Identify which cell holds the provided text, then report its (X, Y) central coordinate. 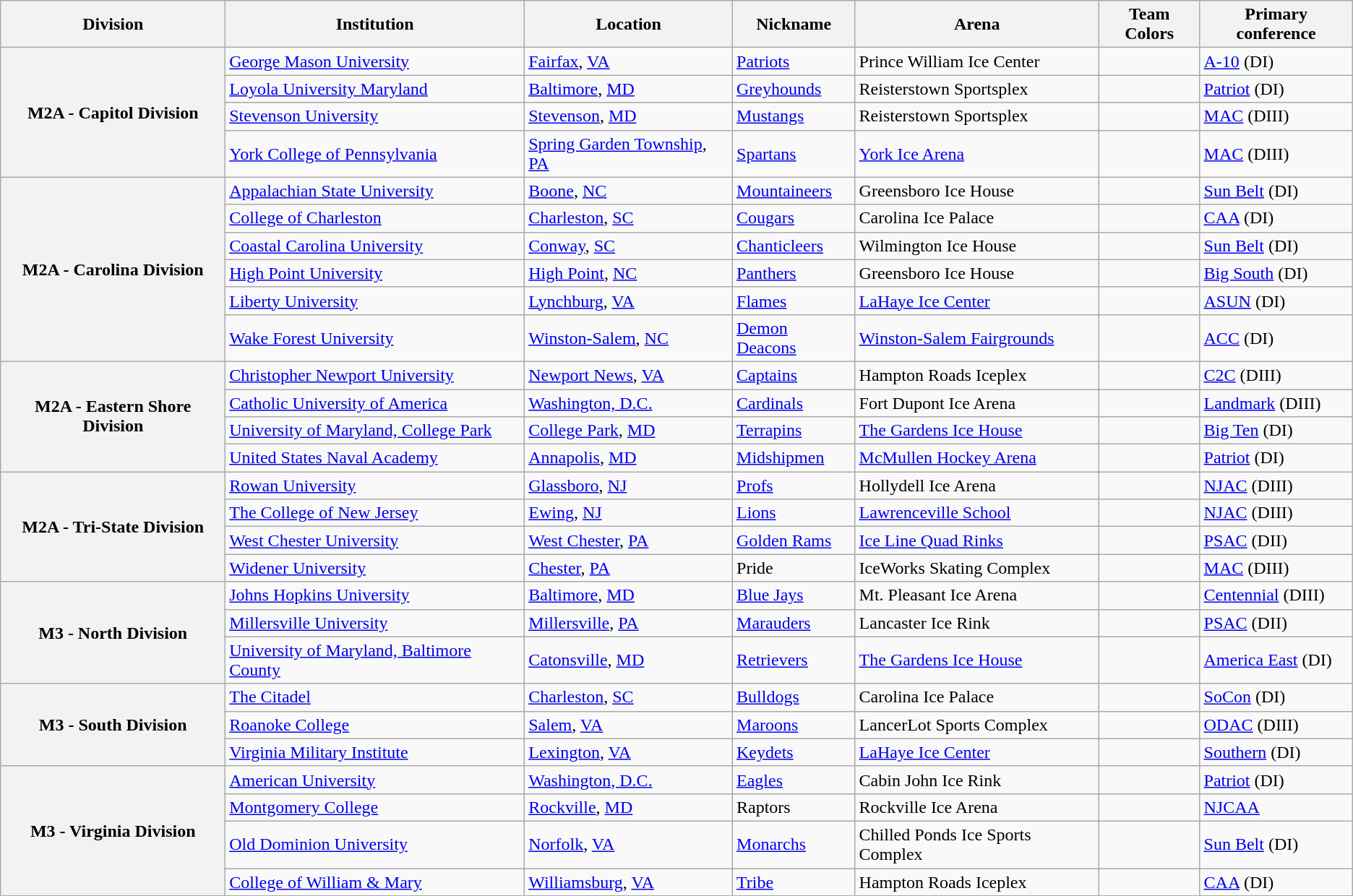
Mustangs (794, 116)
Johns Hopkins University (375, 595)
NJCAA (1276, 807)
M3 - South Division (113, 725)
College Park, MD (629, 431)
Millersville, PA (629, 623)
High Point, NC (629, 273)
McMullen Hockey Arena (977, 458)
Wake Forest University (375, 338)
Southern (DI) (1276, 752)
Widener University (375, 568)
Chanticleers (794, 246)
Ice Line Quad Rinks (977, 540)
Virginia Military Institute (375, 752)
Greyhounds (794, 89)
SoCon (DI) (1276, 697)
Tribe (794, 882)
Loyola University Maryland (375, 89)
America East (DI) (1276, 660)
West Chester, PA (629, 540)
C2C (DIII) (1276, 375)
West Chester University (375, 540)
Wilmington Ice House (977, 246)
United States Naval Academy (375, 458)
Panthers (794, 273)
Norfolk, VA (629, 844)
Ewing, NJ (629, 513)
Fairfax, VA (629, 61)
Lexington, VA (629, 752)
LancerLot Sports Complex (977, 725)
Fort Dupont Ice Arena (977, 402)
Roanoke College (375, 725)
University of Maryland, Baltimore County (375, 660)
York Ice Arena (977, 153)
Stevenson University (375, 116)
Demon Deacons (794, 338)
ODAC (DIII) (1276, 725)
M3 - North Division (113, 633)
Catonsville, MD (629, 660)
Captains (794, 375)
Winston-Salem Fairgrounds (977, 338)
Williamsburg, VA (629, 882)
Flames (794, 301)
Mountaineers (794, 191)
Liberty University (375, 301)
Boone, NC (629, 191)
American University (375, 780)
Annapolis, MD (629, 458)
Prince William Ice Center (977, 61)
Cabin John Ice Rink (977, 780)
Marauders (794, 623)
Nickname (794, 25)
Midshipmen (794, 458)
Conway, SC (629, 246)
M2A - Eastern Shore Division (113, 416)
Coastal Carolina University (375, 246)
Spartans (794, 153)
Millersville University (375, 623)
Location (629, 25)
ASUN (DI) (1276, 301)
Big Ten (DI) (1276, 431)
The College of New Jersey (375, 513)
Rockville Ice Arena (977, 807)
Arena (977, 25)
High Point University (375, 273)
Profs (794, 486)
Raptors (794, 807)
University of Maryland, College Park (375, 431)
Lawrenceville School (977, 513)
Lions (794, 513)
Glassboro, NJ (629, 486)
College of William & Mary (375, 882)
Primary conference (1276, 25)
Salem, VA (629, 725)
A-10 (DI) (1276, 61)
Chilled Ponds Ice Sports Complex (977, 844)
Bulldogs (794, 697)
Lynchburg, VA (629, 301)
Team Colors (1149, 25)
Stevenson, MD (629, 116)
Golden Rams (794, 540)
Big South (DI) (1276, 273)
Rowan University (375, 486)
Institution (375, 25)
IceWorks Skating Complex (977, 568)
Division (113, 25)
Spring Garden Township, PA (629, 153)
Cougars (794, 218)
Chester, PA (629, 568)
Keydets (794, 752)
Montgomery College (375, 807)
Monarchs (794, 844)
Patriots (794, 61)
M2A - Capitol Division (113, 113)
M3 - Virginia Division (113, 831)
Cardinals (794, 402)
Hollydell Ice Arena (977, 486)
Terrapins (794, 431)
Rockville, MD (629, 807)
Old Dominion University (375, 844)
Catholic University of America (375, 402)
The Citadel (375, 697)
Newport News, VA (629, 375)
College of Charleston (375, 218)
Winston-Salem, NC (629, 338)
Maroons (794, 725)
Mt. Pleasant Ice Arena (977, 595)
Eagles (794, 780)
Appalachian State University (375, 191)
George Mason University (375, 61)
Pride (794, 568)
Landmark (DIII) (1276, 402)
Centennial (DIII) (1276, 595)
York College of Pennsylvania (375, 153)
Lancaster Ice Rink (977, 623)
Blue Jays (794, 595)
ACC (DI) (1276, 338)
Christopher Newport University (375, 375)
Retrievers (794, 660)
M2A - Carolina Division (113, 269)
M2A - Tri-State Division (113, 527)
